Return [x, y] of the center of cell containing provided text 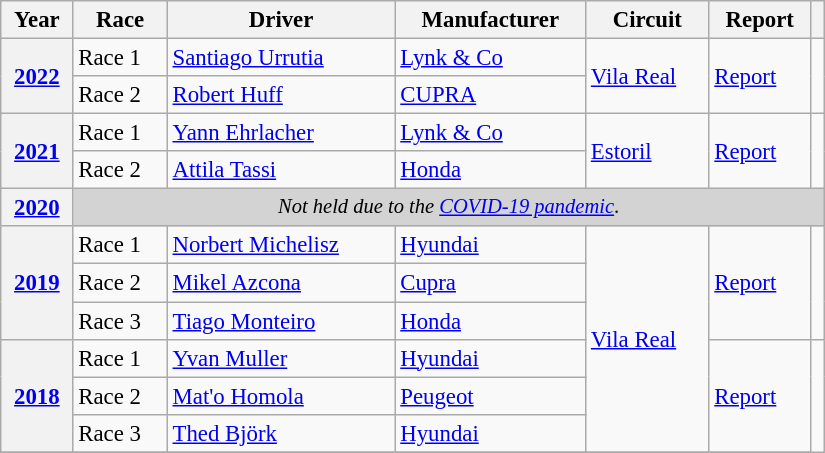
Yvan Muller [281, 358]
Circuit [648, 20]
2018 [37, 396]
Mat'o Homola [281, 396]
Mikel Azcona [281, 283]
Cupra [490, 283]
2020 [37, 208]
Yann Ehrlacher [281, 133]
Year [37, 20]
Thed Björk [281, 433]
2021 [37, 152]
Norbert Michelisz [281, 245]
CUPRA [490, 95]
Peugeot [490, 396]
Tiago Monteiro [281, 321]
Attila Tassi [281, 170]
Estoril [648, 152]
2022 [37, 76]
Santiago Urrutia [281, 58]
Race [120, 20]
2019 [37, 282]
Manufacturer [490, 20]
Robert Huff [281, 95]
Driver [281, 20]
Not held due to the COVID-19 pandemic. [448, 208]
